Find where the given text appears and provide that cell's center as (X, Y) coordinate. 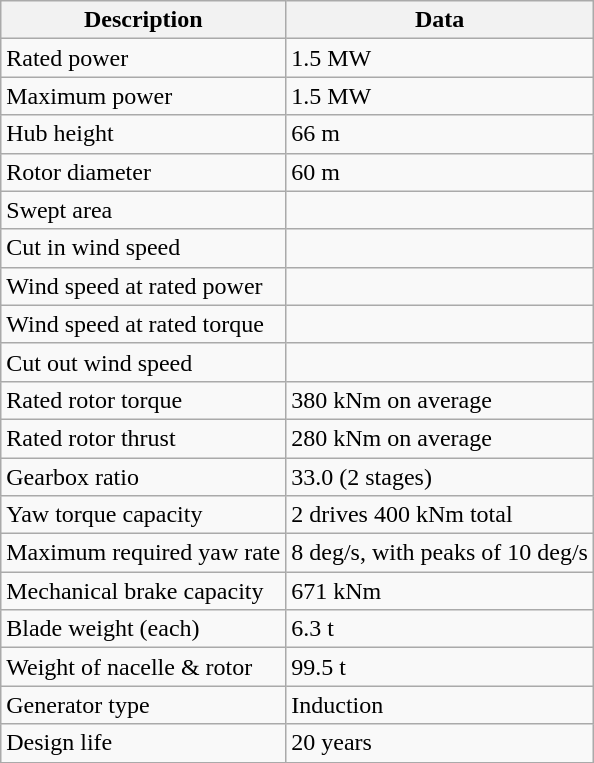
Induction (440, 705)
Weight of nacelle & rotor (144, 667)
Maximum required yaw rate (144, 553)
Description (144, 20)
Mechanical brake capacity (144, 591)
Cut out wind speed (144, 362)
33.0 (2 stages) (440, 477)
Design life (144, 743)
Data (440, 20)
66 m (440, 134)
99.5 t (440, 667)
Rated power (144, 58)
Blade weight (each) (144, 629)
Yaw torque capacity (144, 515)
380 kNm on average (440, 400)
Wind speed at rated torque (144, 324)
671 kNm (440, 591)
Gearbox ratio (144, 477)
Hub height (144, 134)
8 deg/s, with peaks of 10 deg/s (440, 553)
20 years (440, 743)
60 m (440, 172)
Rated rotor thrust (144, 438)
Rotor diameter (144, 172)
Cut in wind speed (144, 248)
6.3 t (440, 629)
2 drives 400 kNm total (440, 515)
Swept area (144, 210)
Maximum power (144, 96)
280 kNm on average (440, 438)
Generator type (144, 705)
Rated rotor torque (144, 400)
Wind speed at rated power (144, 286)
